From the cell containing the given text, extract its center point as (x, y) coordinate. 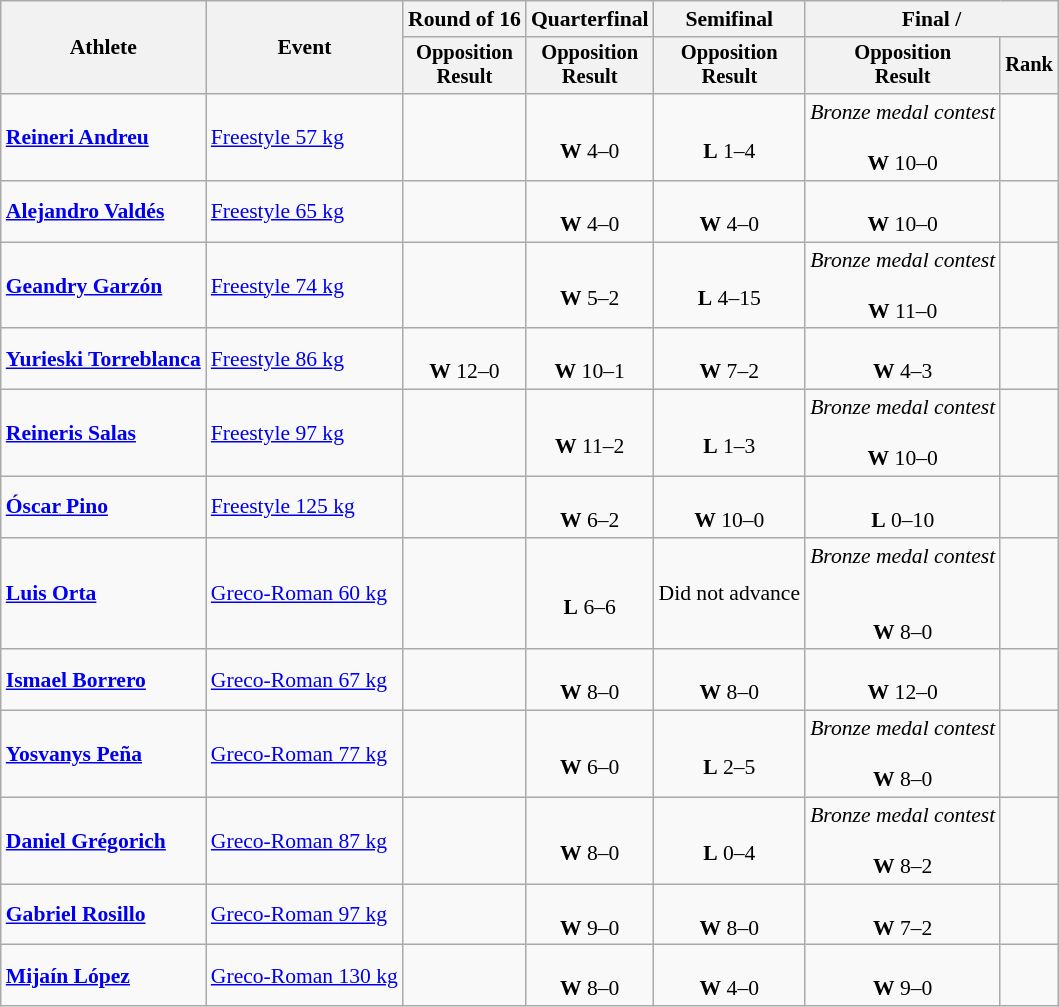
Freestyle 57 kg (304, 138)
Reineris Salas (104, 434)
Freestyle 86 kg (304, 360)
W 11–2 (590, 434)
Round of 16 (464, 19)
L 2–5 (730, 754)
Did not advance (730, 594)
Freestyle 125 kg (304, 508)
L 1–3 (730, 434)
Final / (932, 19)
W 6–0 (590, 754)
Geandry Garzón (104, 286)
Rank (1029, 66)
Yosvanys Peña (104, 754)
Event (304, 48)
Greco-Roman 67 kg (304, 680)
Alejandro Valdés (104, 212)
Óscar Pino (104, 508)
W 5–2 (590, 286)
Freestyle 97 kg (304, 434)
L 0–10 (902, 508)
Luis Orta (104, 594)
L 1–4 (730, 138)
Freestyle 65 kg (304, 212)
Semifinal (730, 19)
Bronze medal contestW 11–0 (902, 286)
L 6–6 (590, 594)
Mijaín López (104, 976)
Yurieski Torreblanca (104, 360)
Daniel Grégorich (104, 842)
W 10–1 (590, 360)
Greco-Roman 97 kg (304, 914)
Freestyle 74 kg (304, 286)
Reineri Andreu (104, 138)
Greco-Roman 87 kg (304, 842)
Athlete (104, 48)
Gabriel Rosillo (104, 914)
Greco-Roman 77 kg (304, 754)
Greco-Roman 60 kg (304, 594)
W 6–2 (590, 508)
L 0–4 (730, 842)
L 4–15 (730, 286)
W 4–3 (902, 360)
Quarterfinal (590, 19)
Greco-Roman 130 kg (304, 976)
Bronze medal contestW 8–2 (902, 842)
Ismael Borrero (104, 680)
